Return the (X, Y) coordinate for the center point of the cell that contains the specified text.  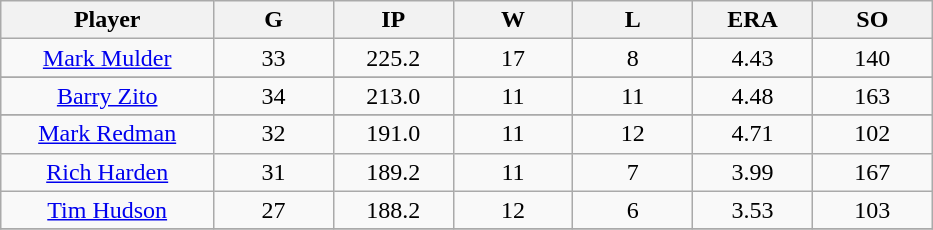
W (513, 20)
IP (393, 20)
7 (633, 172)
Mark Redman (108, 134)
4.71 (753, 134)
33 (274, 58)
27 (274, 210)
213.0 (393, 96)
102 (872, 134)
34 (274, 96)
163 (872, 96)
6 (633, 210)
L (633, 20)
G (274, 20)
Player (108, 20)
Barry Zito (108, 96)
191.0 (393, 134)
189.2 (393, 172)
32 (274, 134)
Tim Hudson (108, 210)
3.99 (753, 172)
103 (872, 210)
4.43 (753, 58)
17 (513, 58)
SO (872, 20)
4.48 (753, 96)
140 (872, 58)
167 (872, 172)
31 (274, 172)
Mark Mulder (108, 58)
225.2 (393, 58)
8 (633, 58)
Rich Harden (108, 172)
ERA (753, 20)
188.2 (393, 210)
3.53 (753, 210)
